Return the [x, y] coordinate for the center point of the cell that contains the specified text.  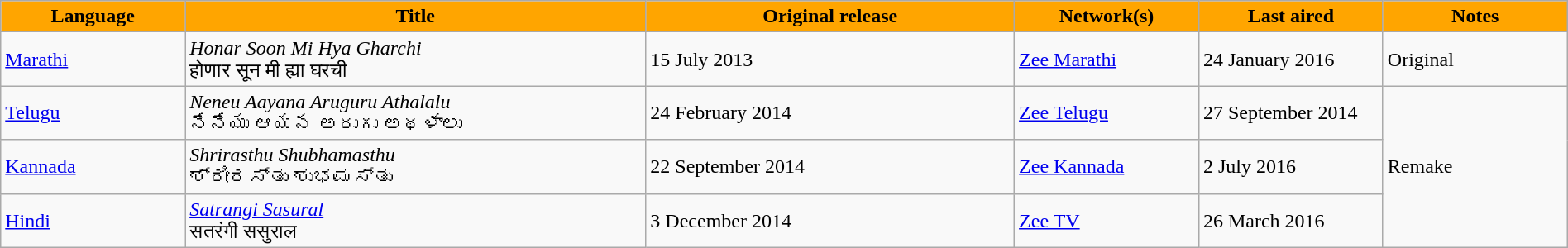
Shrirasthu Shubhamasthu ಶ್ರೀರಸ್ತು ಶುಭಮಸ್ತು [415, 167]
Honar Soon Mi Hya Gharchi होणार सून मी ह्या घरची [415, 60]
Notes [1475, 17]
Zee Kannada [1107, 167]
Original [1475, 60]
26 March 2016 [1290, 220]
Telugu [93, 112]
3 December 2014 [830, 220]
Original release [830, 17]
Network(s) [1107, 17]
Language [93, 17]
Last aired [1290, 17]
Remake [1475, 167]
Zee Telugu [1107, 112]
Satrangi Sasural सतरंगी ससुराल [415, 220]
Zee TV [1107, 220]
22 September 2014 [830, 167]
Kannada [93, 167]
Title [415, 17]
27 September 2014 [1290, 112]
24 January 2016 [1290, 60]
Marathi [93, 60]
2 July 2016 [1290, 167]
Hindi [93, 220]
24 February 2014 [830, 112]
Zee Marathi [1107, 60]
15 July 2013 [830, 60]
Neneu Aayana Aruguru Athalalu నేనేయు ఆయన అరుగు అథళాలు [415, 112]
